Scan for the cell matching the given text and deliver its (X, Y) coordinate at center. 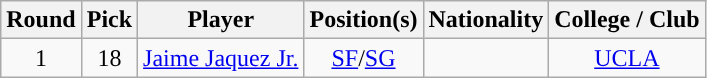
Pick (109, 20)
UCLA (627, 58)
Player (221, 20)
Nationality (486, 20)
1 (41, 58)
College / Club (627, 20)
SF/SG (364, 58)
Jaime Jaquez Jr. (221, 58)
Position(s) (364, 20)
Round (41, 20)
18 (109, 58)
